From the cell containing the given text, extract its center point as [X, Y] coordinate. 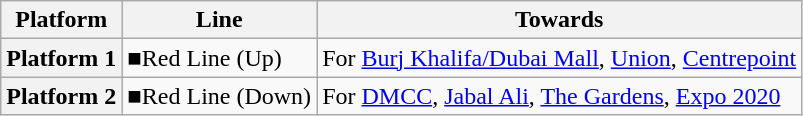
Platform 1 [62, 58]
■Red Line (Up) [220, 58]
■Red Line (Down) [220, 96]
For Burj Khalifa/Dubai Mall, Union, Centrepoint [560, 58]
Platform [62, 20]
For DMCC, Jabal Ali, The Gardens, Expo 2020 [560, 96]
Platform 2 [62, 96]
Towards [560, 20]
Line [220, 20]
